Detect which cell encompasses the target text, then output its [X, Y] center coordinate. 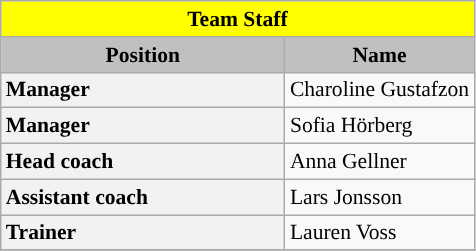
Sofia Hörberg [380, 126]
Lauren Voss [380, 233]
Anna Gellner [380, 162]
Charoline Gustafzon [380, 90]
Team Staff [238, 19]
Trainer [143, 233]
Position [143, 55]
Lars Jonsson [380, 197]
Name [380, 55]
Assistant coach [143, 197]
Head coach [143, 162]
